Return the [x, y] coordinate for the center point of the cell that contains the specified text.  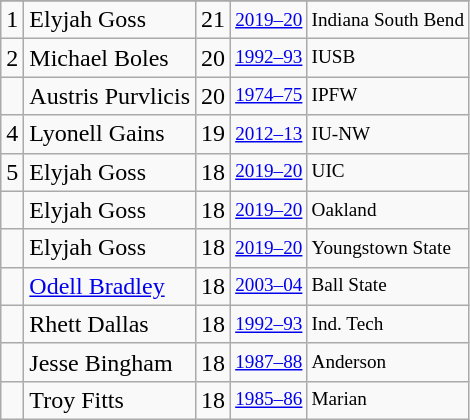
Youngstown State [388, 248]
Odell Bradley [110, 286]
Indiana South Bend [388, 20]
1 [12, 20]
Rhett Dallas [110, 324]
Michael Boles [110, 58]
IUSB [388, 58]
4 [12, 134]
1987–88 [269, 362]
Jesse Bingham [110, 362]
Oakland [388, 210]
2012–13 [269, 134]
2003–04 [269, 286]
Lyonell Gains [110, 134]
IU-NW [388, 134]
2 [12, 58]
Austris Purvlicis [110, 96]
Ind. Tech [388, 324]
IPFW [388, 96]
Anderson [388, 362]
1974–75 [269, 96]
Troy Fitts [110, 400]
Ball State [388, 286]
Marian [388, 400]
UIC [388, 172]
5 [12, 172]
19 [214, 134]
21 [214, 20]
1985–86 [269, 400]
